Scan for the cell matching the given text and deliver its [X, Y] coordinate at center. 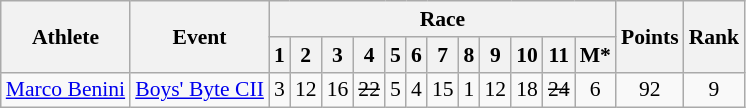
M* [596, 55]
22 [369, 90]
Boys' Byte CII [200, 90]
Event [200, 36]
24 [559, 90]
10 [527, 55]
Race [442, 19]
Rank [714, 36]
15 [443, 90]
92 [650, 90]
Marco Benini [66, 90]
8 [470, 55]
7 [443, 55]
18 [527, 90]
11 [559, 55]
16 [338, 90]
Athlete [66, 36]
Points [650, 36]
2 [306, 55]
